Output the (X, Y) coordinate of the center of the cell containing the given text.  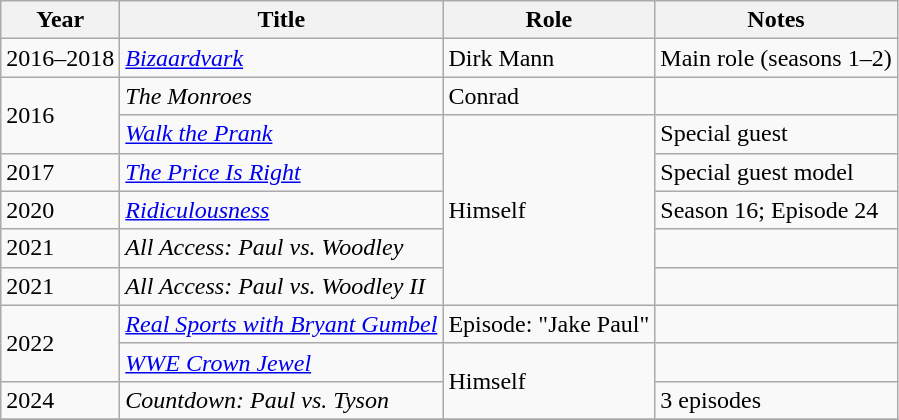
Year (60, 20)
WWE Crown Jewel (282, 362)
Ridiculousness (282, 210)
All Access: Paul vs. Woodley II (282, 286)
3 episodes (776, 400)
2020 (60, 210)
Episode: "Jake Paul" (549, 324)
The Price Is Right (282, 172)
Special guest model (776, 172)
All Access: Paul vs. Woodley (282, 248)
Countdown: Paul vs. Tyson (282, 400)
Bizaardvark (282, 58)
Dirk Mann (549, 58)
2017 (60, 172)
2016–2018 (60, 58)
Notes (776, 20)
2022 (60, 343)
Walk the Prank (282, 134)
Season 16; Episode 24 (776, 210)
2024 (60, 400)
Conrad (549, 96)
2016 (60, 115)
Main role (seasons 1–2) (776, 58)
Role (549, 20)
Real Sports with Bryant Gumbel (282, 324)
The Monroes (282, 96)
Title (282, 20)
Special guest (776, 134)
